Scan for the cell matching the given text and deliver its [X, Y] coordinate at center. 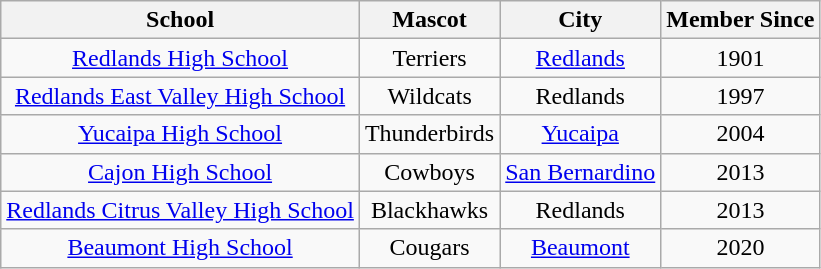
Thunderbirds [429, 134]
Redlands High School [180, 58]
2004 [740, 134]
Yucaipa [580, 134]
Redlands Citrus Valley High School [180, 210]
Terriers [429, 58]
Member Since [740, 20]
Mascot [429, 20]
Wildcats [429, 96]
Beaumont High School [180, 248]
School [180, 20]
1997 [740, 96]
San Bernardino [580, 172]
Cowboys [429, 172]
Beaumont [580, 248]
Redlands East Valley High School [180, 96]
Cajon High School [180, 172]
Yucaipa High School [180, 134]
City [580, 20]
1901 [740, 58]
Cougars [429, 248]
2020 [740, 248]
Blackhawks [429, 210]
